For the text-containing cell, return its midpoint in [X, Y] coordinate format. 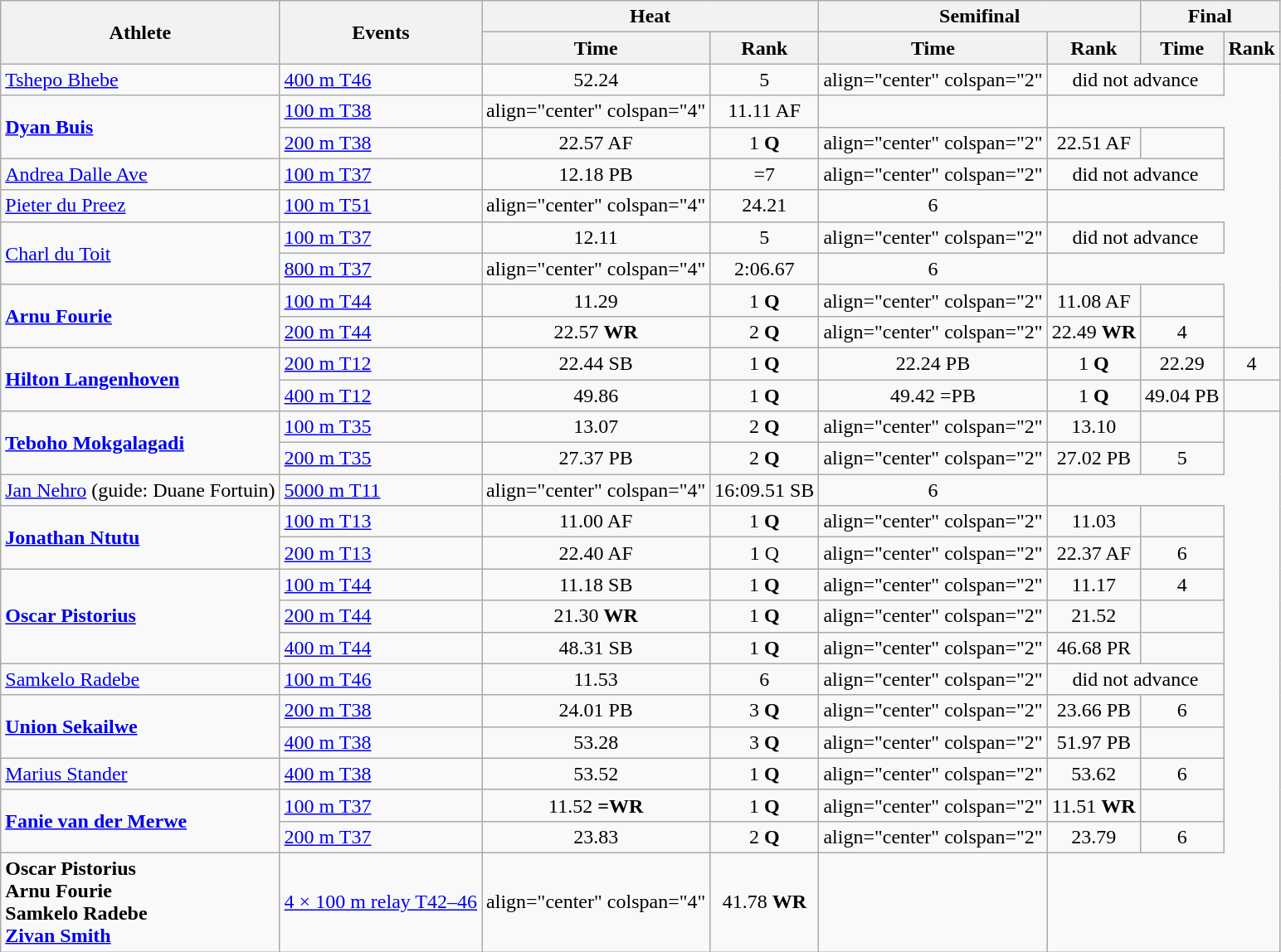
52.24 [596, 80]
27.37 PB [596, 459]
22.57 AF [596, 143]
53.28 [596, 742]
Events [380, 32]
Fanie van der Merwe [140, 821]
200 m T37 [380, 837]
Charl du Toit [140, 253]
Jan Nehro (guide: Duane Fortuin) [140, 490]
13.10 [1093, 427]
Marius Stander [140, 774]
23.83 [596, 837]
Athlete [140, 32]
200 m T13 [380, 553]
100 m T51 [380, 206]
Tshepo Bhebe [140, 80]
5000 m T11 [380, 490]
12.18 PB [596, 174]
11.29 [596, 300]
Semifinal [980, 17]
100 m T46 [380, 679]
22.29 [1182, 363]
49.04 PB [1182, 396]
22.37 AF [1093, 553]
49.86 [596, 396]
Teboho Mokgalagadi [140, 443]
22.57 WR [596, 332]
Andrea Dalle Ave [140, 174]
27.02 PB [1093, 459]
11.11 AF [765, 111]
24.21 [765, 206]
41.78 WR [765, 902]
22.49 WR [1093, 332]
Union Sekailwe [140, 726]
11.17 [1093, 585]
2:06.67 [765, 269]
200 m T35 [380, 459]
23.66 PB [1093, 711]
Arnu Fourie [140, 316]
12.11 [596, 237]
11.08 AF [1093, 300]
22.44 SB [596, 363]
4 × 100 m relay T42–46 [380, 902]
11.53 [596, 679]
Final [1210, 17]
100 m T13 [380, 522]
22.24 PB [933, 363]
100 m T38 [380, 111]
22.40 AF [596, 553]
Samkelo Radebe [140, 679]
53.52 [596, 774]
22.51 AF [1093, 143]
Jonathan Ntutu [140, 537]
400 m T46 [380, 80]
200 m T12 [380, 363]
21.30 WR [596, 616]
Dyan Buis [140, 127]
21.52 [1093, 616]
400 m T44 [380, 648]
=7 [765, 174]
48.31 SB [596, 648]
Hilton Langenhoven [140, 379]
11.00 AF [596, 522]
23.79 [1093, 837]
11.52 =WR [596, 805]
Heat [650, 17]
800 m T37 [380, 269]
Oscar PistoriusArnu FourieSamkelo RadebeZivan Smith [140, 902]
53.62 [1093, 774]
11.03 [1093, 522]
46.68 PR [1093, 648]
100 m T35 [380, 427]
Pieter du Preez [140, 206]
400 m T12 [380, 396]
11.51 WR [1093, 805]
49.42 =PB [933, 396]
16:09.51 SB [765, 490]
11.18 SB [596, 585]
13.07 [596, 427]
Oscar Pistorius [140, 616]
51.97 PB [1093, 742]
24.01 PB [596, 711]
